For the text-containing cell, return its midpoint in (X, Y) coordinate format. 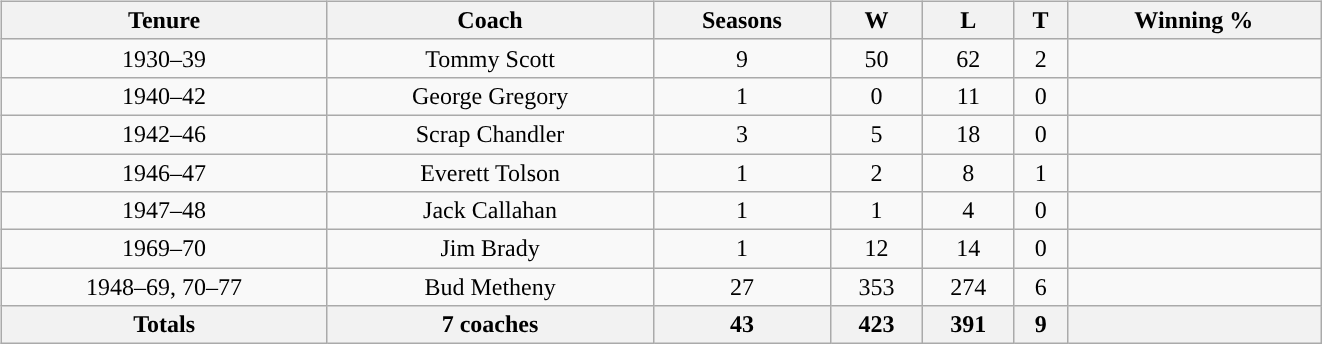
1948–69, 70–77 (164, 287)
353 (877, 287)
423 (877, 325)
274 (968, 287)
Jim Brady (490, 249)
George Gregory (490, 96)
4 (968, 211)
50 (877, 58)
43 (742, 325)
1942–46 (164, 134)
18 (968, 134)
1940–42 (164, 96)
391 (968, 325)
62 (968, 58)
11 (968, 96)
Bud Metheny (490, 287)
Seasons (742, 20)
8 (968, 173)
6 (1040, 287)
W (877, 20)
1947–48 (164, 211)
1946–47 (164, 173)
5 (877, 134)
Tommy Scott (490, 58)
14 (968, 249)
L (968, 20)
Scrap Chandler (490, 134)
1930–39 (164, 58)
27 (742, 287)
1969–70 (164, 249)
Winning % (1194, 20)
Tenure (164, 20)
3 (742, 134)
Jack Callahan (490, 211)
Coach (490, 20)
7 coaches (490, 325)
T (1040, 20)
Totals (164, 325)
12 (877, 249)
Everett Tolson (490, 173)
